For the text-containing cell, return its midpoint in (x, y) coordinate format. 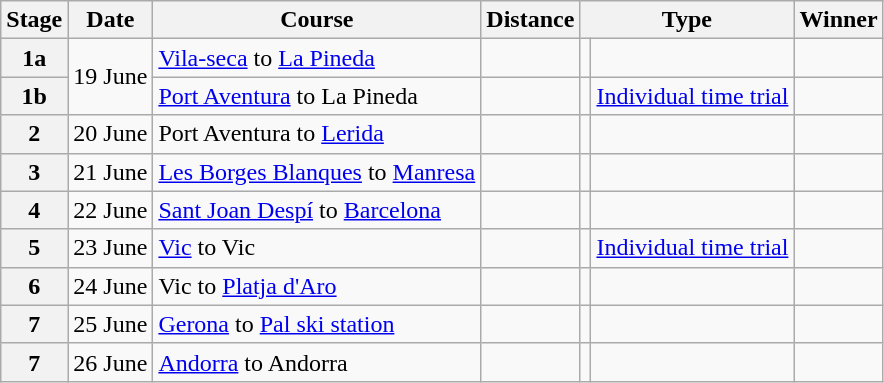
Stage (34, 20)
Date (110, 20)
2 (34, 134)
Gerona to Pal ski station (317, 324)
Vic to Platja d'Aro (317, 286)
Port Aventura to Lerida (317, 134)
6 (34, 286)
Port Aventura to La Pineda (317, 96)
Course (317, 20)
19 June (110, 77)
20 June (110, 134)
Andorra to Andorra (317, 362)
1b (34, 96)
Winner (838, 20)
23 June (110, 248)
Les Borges Blanques to Manresa (317, 172)
Distance (530, 20)
3 (34, 172)
26 June (110, 362)
Vic to Vic (317, 248)
4 (34, 210)
Vila-seca to La Pineda (317, 58)
1a (34, 58)
25 June (110, 324)
21 June (110, 172)
Sant Joan Despí to Barcelona (317, 210)
22 June (110, 210)
24 June (110, 286)
5 (34, 248)
Type (687, 20)
